Identify which cell holds the provided text, then report its (x, y) central coordinate. 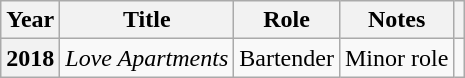
Minor role (396, 58)
Title (147, 20)
Role (287, 20)
Bartender (287, 58)
Notes (396, 20)
Year (30, 20)
Love Apartments (147, 58)
2018 (30, 58)
